Find where the given text appears and provide that cell's center as (x, y) coordinate. 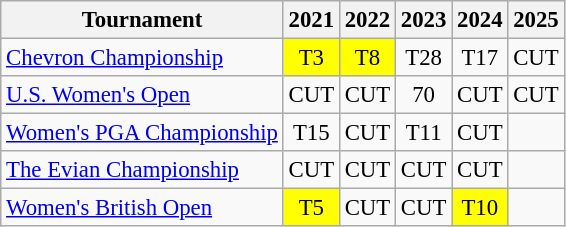
T3 (311, 58)
2022 (367, 20)
Tournament (142, 20)
2021 (311, 20)
The Evian Championship (142, 170)
2023 (424, 20)
Chevron Championship (142, 58)
T11 (424, 133)
Women's British Open (142, 208)
T28 (424, 58)
T5 (311, 208)
T17 (480, 58)
Women's PGA Championship (142, 133)
T10 (480, 208)
T8 (367, 58)
U.S. Women's Open (142, 95)
2025 (536, 20)
70 (424, 95)
T15 (311, 133)
2024 (480, 20)
